Detect which cell encompasses the target text, then output its (x, y) center coordinate. 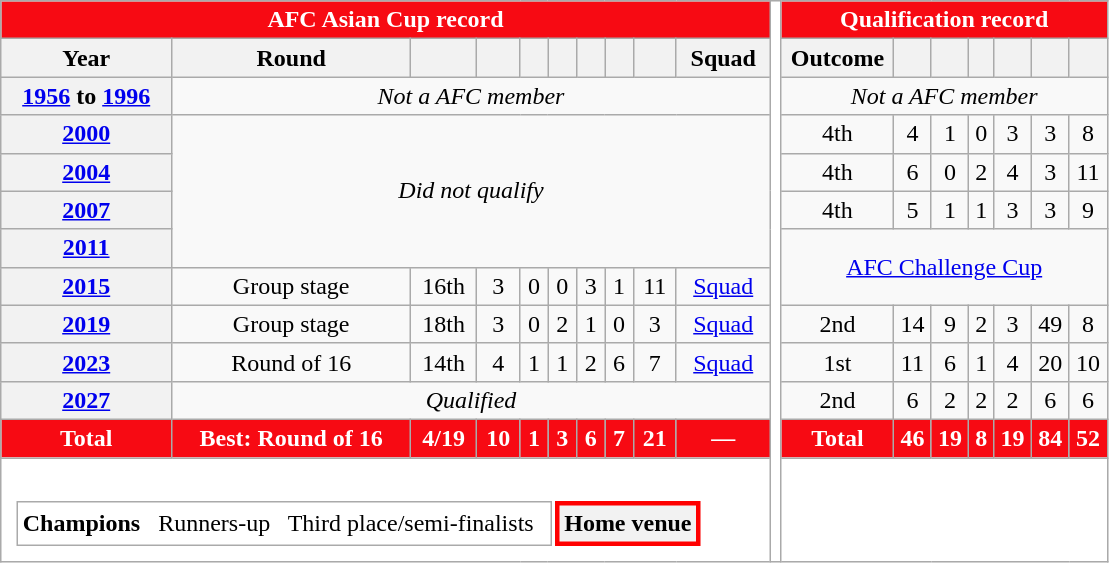
Did not qualify (472, 191)
AFC Asian Cup record (386, 20)
Outcome (837, 58)
Year (86, 58)
21 (654, 438)
2023 (86, 362)
52 (1088, 438)
18th (444, 324)
16th (444, 286)
84 (1050, 438)
14th (444, 362)
2007 (86, 210)
1956 to 1996 (86, 96)
5 (913, 210)
Home venue (628, 523)
2011 (86, 248)
14 (913, 324)
1st (837, 362)
4/19 (444, 438)
2027 (86, 400)
2000 (86, 134)
Qualification record (944, 20)
Champions Runners-up Third place/semi-finalists Home venue (386, 510)
Round (292, 58)
Best: Round of 16 (292, 438)
Champions Runners-up Third place/semi-finalists (284, 523)
2004 (86, 172)
AFC Challenge Cup (944, 267)
2019 (86, 324)
Round of 16 (292, 362)
49 (1050, 324)
46 (913, 438)
Qualified (472, 400)
— (723, 438)
20 (1050, 362)
2015 (86, 286)
